Capture the cell that displays the provided text and extract its [X, Y] central coordinate. 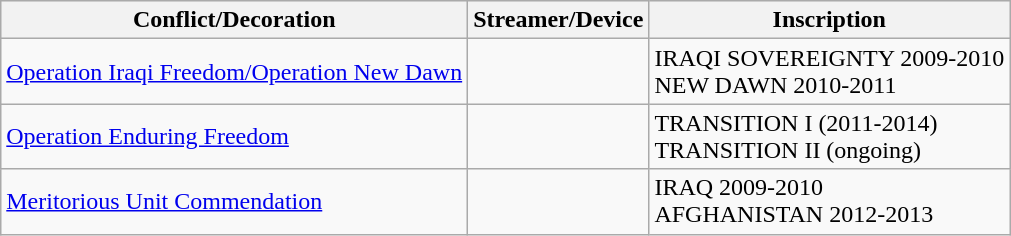
Inscription [830, 20]
IRAQ 2009-2010AFGHANISTAN 2012-2013 [830, 202]
Operation Iraqi Freedom/Operation New Dawn [234, 72]
Conflict/Decoration [234, 20]
TRANSITION I (2011-2014)TRANSITION II (ongoing) [830, 136]
Streamer/Device [558, 20]
Meritorious Unit Commendation [234, 202]
Operation Enduring Freedom [234, 136]
IRAQI SOVEREIGNTY 2009-2010NEW DAWN 2010-2011 [830, 72]
